For the text-containing cell, return its midpoint in [x, y] coordinate format. 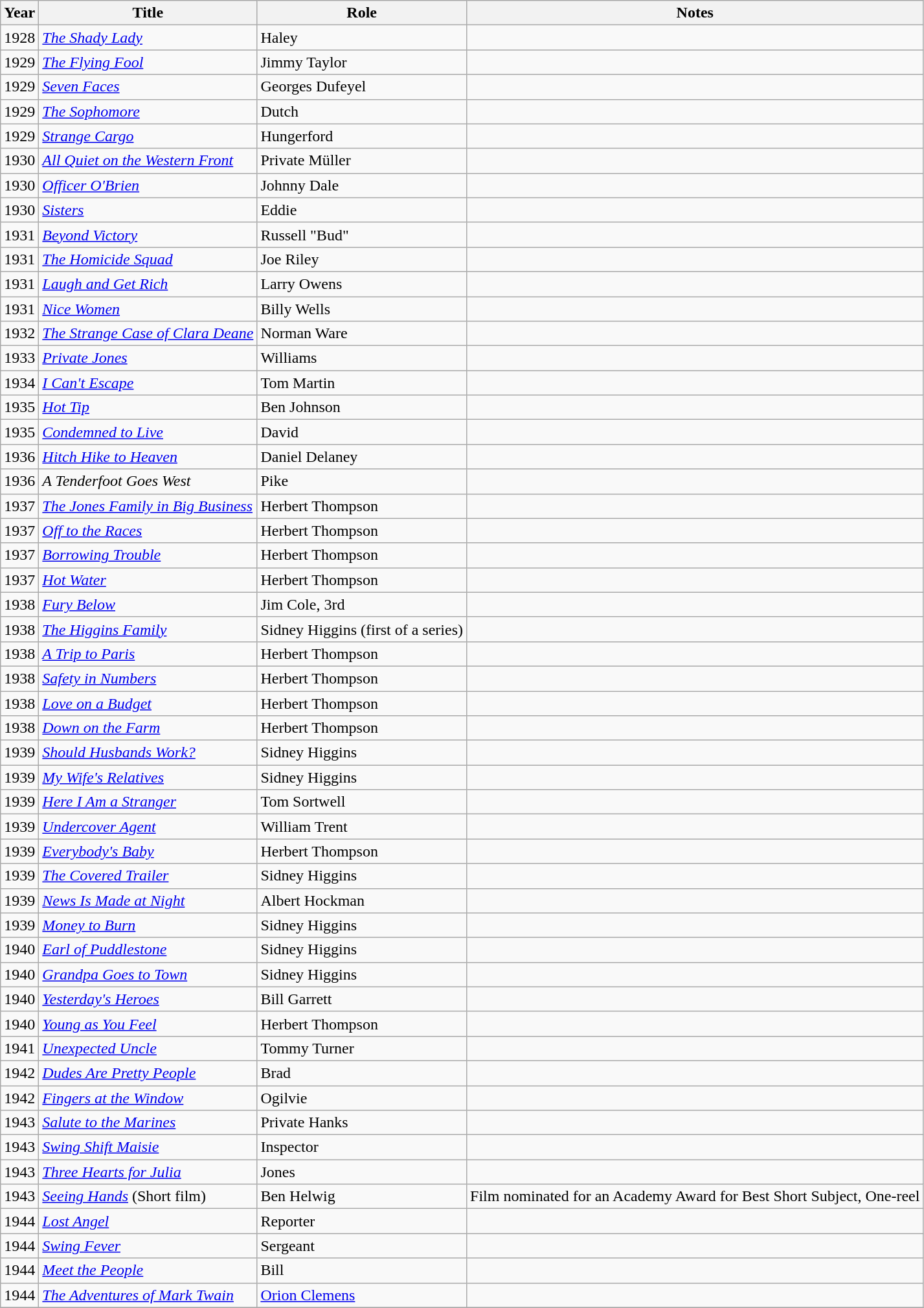
Haley [362, 38]
1928 [19, 38]
Private Hanks [362, 1123]
Orion Clemens [362, 1295]
Johnny Dale [362, 185]
The Shady Lady [148, 38]
Off to the Races [148, 531]
News Is Made at Night [148, 901]
Money to Burn [148, 925]
Tommy Turner [362, 1048]
Sergeant [362, 1246]
Yesterday's Heroes [148, 999]
Private Jones [148, 358]
I Can't Escape [148, 383]
Nice Women [148, 309]
Title [148, 13]
Dudes Are Pretty People [148, 1073]
My Wife's Relatives [148, 777]
Pike [362, 481]
Salute to the Marines [148, 1123]
Russell "Bud" [362, 235]
Hitch Hike to Heaven [148, 457]
Lost Angel [148, 1221]
The Jones Family in Big Business [148, 506]
Down on the Farm [148, 728]
Fingers at the Window [148, 1098]
The Higgins Family [148, 629]
Strange Cargo [148, 136]
1934 [19, 383]
Billy Wells [362, 309]
Tom Martin [362, 383]
Ben Johnson [362, 407]
Ben Helwig [362, 1197]
Private Müller [362, 161]
Hungerford [362, 136]
Here I Am a Stranger [148, 802]
A Trip to Paris [148, 654]
The Sophomore [148, 111]
Swing Shift Maisie [148, 1147]
Bill Garrett [362, 999]
Grandpa Goes to Town [148, 974]
Laugh and Get Rich [148, 284]
Film nominated for an Academy Award for Best Short Subject, One-reel [695, 1197]
Brad [362, 1073]
Three Hearts for Julia [148, 1172]
Unexpected Uncle [148, 1048]
Albert Hockman [362, 901]
1941 [19, 1048]
A Tenderfoot Goes West [148, 481]
Borrowing Trouble [148, 555]
Condemned to Live [148, 432]
Meet the People [148, 1270]
Inspector [362, 1147]
Daniel Delaney [362, 457]
Seven Faces [148, 87]
Love on a Budget [148, 703]
The Adventures of Mark Twain [148, 1295]
Jimmy Taylor [362, 62]
Role [362, 13]
Hot Water [148, 580]
Beyond Victory [148, 235]
Dutch [362, 111]
Notes [695, 13]
Larry Owens [362, 284]
Fury Below [148, 604]
The Homicide Squad [148, 259]
Should Husbands Work? [148, 753]
Officer O'Brien [148, 185]
Earl of Puddlestone [148, 950]
Year [19, 13]
Tom Sortwell [362, 802]
The Strange Case of Clara Deane [148, 334]
Seeing Hands (Short film) [148, 1197]
Safety in Numbers [148, 678]
Undercover Agent [148, 827]
Swing Fever [148, 1246]
Bill [362, 1270]
William Trent [362, 827]
1933 [19, 358]
Williams [362, 358]
Sidney Higgins (first of a series) [362, 629]
Young as You Feel [148, 1024]
All Quiet on the Western Front [148, 161]
Sisters [148, 210]
The Flying Fool [148, 62]
The Covered Trailer [148, 876]
1932 [19, 334]
Everybody's Baby [148, 851]
Eddie [362, 210]
Norman Ware [362, 334]
Jones [362, 1172]
Joe Riley [362, 259]
Hot Tip [148, 407]
Jim Cole, 3rd [362, 604]
Georges Dufeyel [362, 87]
Reporter [362, 1221]
David [362, 432]
Ogilvie [362, 1098]
